Extract the [x, y] coordinate from the center of the cell holding the provided text.  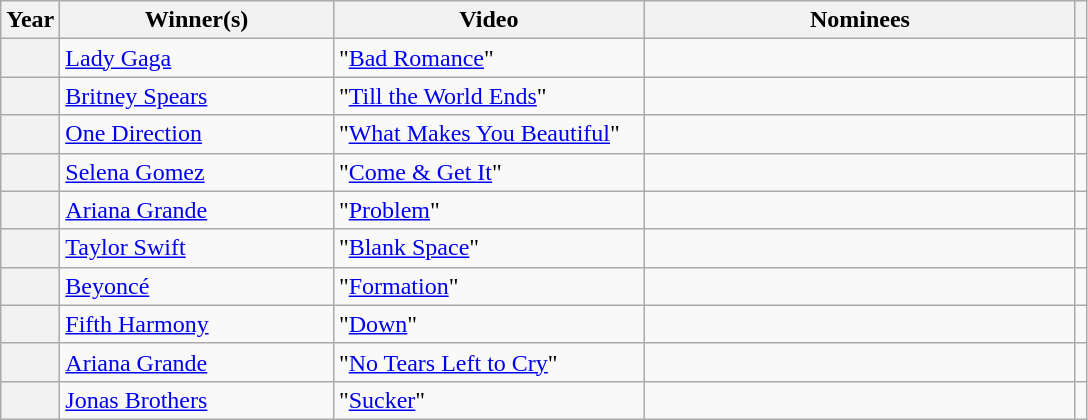
Beyoncé [197, 286]
"Bad Romance" [488, 58]
Nominees [860, 20]
Jonas Brothers [197, 400]
Britney Spears [197, 96]
"What Makes You Beautiful" [488, 134]
"No Tears Left to Cry" [488, 362]
"Down" [488, 324]
Year [30, 20]
"Come & Get It" [488, 172]
Taylor Swift [197, 248]
Video [488, 20]
Fifth Harmony [197, 324]
"Sucker" [488, 400]
"Formation" [488, 286]
"Problem" [488, 210]
"Till the World Ends" [488, 96]
"Blank Space" [488, 248]
Winner(s) [197, 20]
One Direction [197, 134]
Selena Gomez [197, 172]
Lady Gaga [197, 58]
